Provide the [X, Y] coordinate of the cell's center where the given text is located.  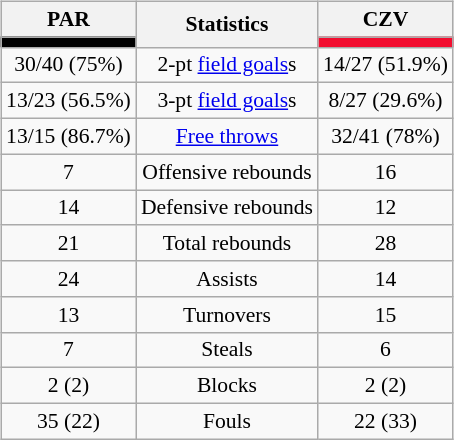
13/15 (86.7%) [68, 136]
35 (22) [68, 421]
Free throws [227, 136]
13 [68, 314]
13/23 (56.5%) [68, 101]
Offensive rebounds [227, 172]
Blocks [227, 386]
CZV [386, 19]
22 (33) [386, 421]
32/41 (78%) [386, 136]
8/27 (29.6%) [386, 101]
12 [386, 208]
2-pt field goalss [227, 65]
Steals [227, 350]
Defensive rebounds [227, 208]
30/40 (75%) [68, 65]
PAR [68, 19]
21 [68, 243]
Turnovers [227, 314]
Assists [227, 279]
24 [68, 279]
15 [386, 314]
16 [386, 172]
Total rebounds [227, 243]
28 [386, 243]
14/27 (51.9%) [386, 65]
3-pt field goalss [227, 101]
Fouls [227, 421]
6 [386, 350]
Statistics [227, 24]
